Return [x, y] of the center of cell containing provided text 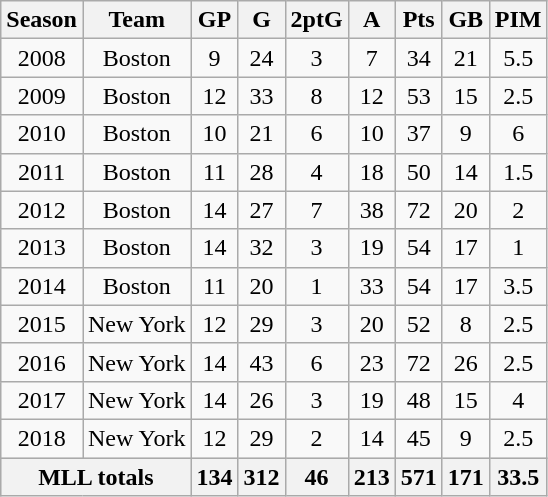
27 [262, 210]
53 [418, 96]
33.5 [518, 477]
18 [372, 172]
MLL totals [96, 477]
2015 [42, 324]
1.5 [518, 172]
2010 [42, 134]
312 [262, 477]
38 [372, 210]
171 [466, 477]
3.5 [518, 286]
2012 [42, 210]
PIM [518, 20]
5.5 [518, 58]
213 [372, 477]
23 [372, 362]
GB [466, 20]
2017 [42, 400]
Team [136, 20]
2018 [42, 438]
50 [418, 172]
45 [418, 438]
GP [214, 20]
2016 [42, 362]
134 [214, 477]
2014 [42, 286]
Season [42, 20]
A [372, 20]
2008 [42, 58]
48 [418, 400]
2013 [42, 248]
2009 [42, 96]
28 [262, 172]
43 [262, 362]
46 [316, 477]
G [262, 20]
571 [418, 477]
37 [418, 134]
32 [262, 248]
24 [262, 58]
Pts [418, 20]
2ptG [316, 20]
34 [418, 58]
2011 [42, 172]
52 [418, 324]
